For the text-containing cell, return its midpoint in [X, Y] coordinate format. 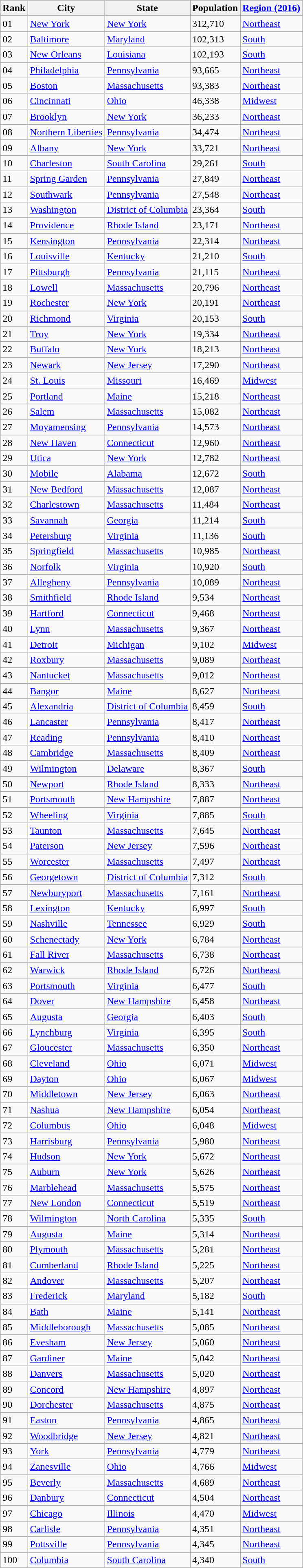
97 [14, 1513]
71 [14, 1110]
11 [14, 179]
74 [14, 1156]
46 [14, 722]
Allegheny [66, 582]
Easton [66, 1420]
14 [14, 225]
67 [14, 1048]
77 [14, 1203]
Auburn [66, 1172]
Pottsville [66, 1544]
9,089 [215, 660]
Bangor [66, 691]
14,573 [215, 427]
5,335 [215, 1219]
83 [14, 1296]
53 [14, 830]
New London [66, 1203]
Portland [66, 396]
Cambridge [66, 753]
North Carolina [147, 1219]
Louisville [66, 256]
Michigan [147, 644]
Warwick [66, 970]
Georgetown [66, 877]
Population [215, 8]
4,351 [215, 1529]
25 [14, 396]
10,920 [215, 567]
Alexandria [66, 707]
12,960 [215, 442]
18,213 [215, 349]
Gloucester [66, 1048]
17 [14, 272]
8,410 [215, 738]
Baltimore [66, 39]
Northern Liberties [66, 132]
15,218 [215, 396]
89 [14, 1389]
49 [14, 769]
62 [14, 970]
5,626 [215, 1172]
28 [14, 442]
6,403 [215, 1017]
100 [14, 1560]
23,171 [215, 225]
11,136 [215, 536]
Philadelphia [66, 70]
6,395 [215, 1032]
Harrisburg [66, 1141]
4,345 [215, 1544]
68 [14, 1063]
78 [14, 1219]
City [66, 8]
Danvers [66, 1374]
15,082 [215, 411]
Lexington [66, 908]
102,193 [215, 55]
7,312 [215, 877]
Dover [66, 1001]
54 [14, 846]
93,383 [215, 86]
27,548 [215, 194]
31 [14, 489]
35 [14, 551]
5,672 [215, 1156]
Spring Garden [66, 179]
01 [14, 24]
02 [14, 39]
6,067 [215, 1079]
7,885 [215, 815]
4,504 [215, 1498]
64 [14, 1001]
Columbus [66, 1125]
36,233 [215, 117]
5,980 [215, 1141]
5,042 [215, 1358]
Andover [66, 1281]
30 [14, 474]
5,060 [215, 1343]
Charleston [66, 163]
Taunton [66, 830]
Schenectady [66, 939]
Utica [66, 458]
312,710 [215, 24]
98 [14, 1529]
42 [14, 660]
New Orleans [66, 55]
Carlisle [66, 1529]
6,458 [215, 1001]
29 [14, 458]
4,470 [215, 1513]
5,207 [215, 1281]
10,089 [215, 582]
94 [14, 1467]
Richmond [66, 318]
Salem [66, 411]
5,281 [215, 1250]
20,796 [215, 287]
23,364 [215, 210]
15 [14, 241]
19 [14, 303]
32 [14, 505]
4,875 [215, 1405]
23 [14, 365]
21,115 [215, 272]
29,261 [215, 163]
Boston [66, 86]
60 [14, 939]
4,689 [215, 1482]
8,417 [215, 722]
Plymouth [66, 1250]
90 [14, 1405]
46,338 [215, 101]
Illinois [147, 1513]
22 [14, 349]
Hudson [66, 1156]
95 [14, 1482]
Newburyport [66, 892]
20,153 [215, 318]
Albany [66, 148]
9,468 [215, 613]
Charlestown [66, 505]
6,071 [215, 1063]
Middleborough [66, 1327]
Lowell [66, 287]
40 [14, 629]
72 [14, 1125]
47 [14, 738]
5,225 [215, 1265]
Tennessee [147, 923]
50 [14, 784]
4,821 [215, 1435]
63 [14, 986]
6,738 [215, 955]
05 [14, 86]
41 [14, 644]
09 [14, 148]
8,367 [215, 769]
6,063 [215, 1094]
Norfolk [66, 567]
Region (2016) [271, 8]
27 [14, 427]
Cumberland [66, 1265]
43 [14, 675]
16 [14, 256]
5,519 [215, 1203]
16,469 [215, 380]
New Bedford [66, 489]
Roxbury [66, 660]
Rochester [66, 303]
26 [14, 411]
6,054 [215, 1110]
8,333 [215, 784]
Gardiner [66, 1358]
Cleveland [66, 1063]
4,766 [215, 1467]
33 [14, 520]
12,087 [215, 489]
Nashville [66, 923]
Lynn [66, 629]
Frederick [66, 1296]
6,477 [215, 986]
State [147, 8]
6,929 [215, 923]
20 [14, 318]
79 [14, 1234]
61 [14, 955]
88 [14, 1374]
85 [14, 1327]
56 [14, 877]
96 [14, 1498]
7,645 [215, 830]
39 [14, 613]
Danbury [66, 1498]
38 [14, 598]
Cincinnati [66, 101]
57 [14, 892]
7,497 [215, 861]
Nashua [66, 1110]
18 [14, 287]
4,865 [215, 1420]
Lancaster [66, 722]
91 [14, 1420]
5,182 [215, 1296]
6,997 [215, 908]
5,575 [215, 1188]
5,085 [215, 1327]
Brooklyn [66, 117]
65 [14, 1017]
Dorchester [66, 1405]
Newport [66, 784]
Reading [66, 738]
Beverly [66, 1482]
80 [14, 1250]
Bath [66, 1312]
Wheeling [66, 815]
59 [14, 923]
21,210 [215, 256]
87 [14, 1358]
21 [14, 334]
Evesham [66, 1343]
Rank [14, 8]
Buffalo [66, 349]
7,161 [215, 892]
Troy [66, 334]
03 [14, 55]
19,334 [215, 334]
Southwark [66, 194]
9,534 [215, 598]
Moyamensing [66, 427]
Pittsburgh [66, 272]
55 [14, 861]
10,985 [215, 551]
75 [14, 1172]
73 [14, 1141]
11,484 [215, 505]
82 [14, 1281]
08 [14, 132]
Mobile [66, 474]
17,290 [215, 365]
Providence [66, 225]
99 [14, 1544]
Springfield [66, 551]
92 [14, 1435]
4,340 [215, 1560]
Nantucket [66, 675]
Detroit [66, 644]
Middletown [66, 1094]
36 [14, 567]
12,782 [215, 458]
5,141 [215, 1312]
52 [14, 815]
84 [14, 1312]
37 [14, 582]
11,214 [215, 520]
York [66, 1451]
48 [14, 753]
20,191 [215, 303]
Chicago [66, 1513]
93 [14, 1451]
24 [14, 380]
69 [14, 1079]
93,665 [215, 70]
St. Louis [66, 380]
Dayton [66, 1079]
04 [14, 70]
Fall River [66, 955]
6,048 [215, 1125]
34 [14, 536]
Zanesville [66, 1467]
81 [14, 1265]
Hartford [66, 613]
Washington [66, 210]
5,314 [215, 1234]
66 [14, 1032]
4,779 [215, 1451]
7,887 [215, 799]
6,726 [215, 970]
New Haven [66, 442]
6,784 [215, 939]
Delaware [147, 769]
9,367 [215, 629]
34,474 [215, 132]
12 [14, 194]
27,849 [215, 179]
Louisiana [147, 55]
8,627 [215, 691]
Lynchburg [66, 1032]
7,596 [215, 846]
8,409 [215, 753]
102,313 [215, 39]
9,012 [215, 675]
Newark [66, 365]
10 [14, 163]
12,672 [215, 474]
Alabama [147, 474]
44 [14, 691]
33,721 [215, 148]
70 [14, 1094]
Worcester [66, 861]
Kensington [66, 241]
Petersburg [66, 536]
Woodbridge [66, 1435]
Columbia [66, 1560]
Paterson [66, 846]
5,020 [215, 1374]
51 [14, 799]
76 [14, 1188]
Marblehead [66, 1188]
58 [14, 908]
Smithfield [66, 598]
45 [14, 707]
22,314 [215, 241]
Savannah [66, 520]
8,459 [215, 707]
07 [14, 117]
Concord [66, 1389]
4,897 [215, 1389]
9,102 [215, 644]
6,350 [215, 1048]
06 [14, 101]
Missouri [147, 380]
13 [14, 210]
86 [14, 1343]
